Find where the given text appears and provide that cell's center as [x, y] coordinate. 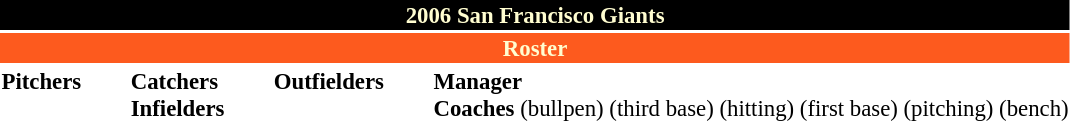
Roster [535, 48]
2006 San Francisco Giants [535, 15]
